From the cell containing the given text, extract its center point as (X, Y) coordinate. 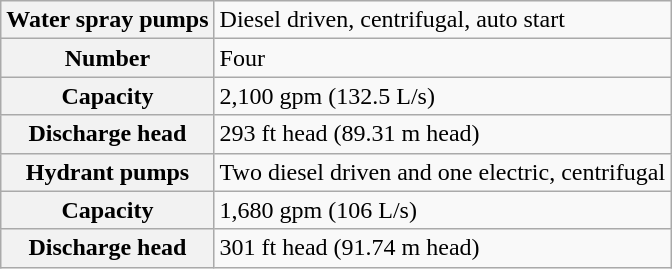
Two diesel driven and one electric, centrifugal (442, 172)
293 ft head (89.31 m head) (442, 134)
Hydrant pumps (108, 172)
Number (108, 58)
Diesel driven, centrifugal, auto start (442, 20)
Four (442, 58)
2,100 gpm (132.5 L/s) (442, 96)
Water spray pumps (108, 20)
301 ft head (91.74 m head) (442, 248)
1,680 gpm (106 L/s) (442, 210)
